Identify which cell holds the provided text, then report its [x, y] central coordinate. 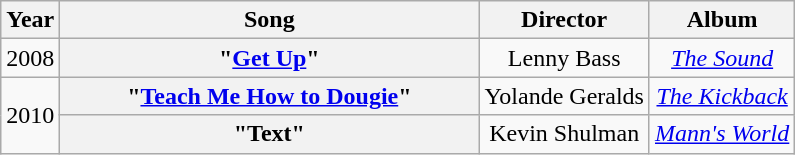
"Teach Me How to Dougie" [270, 96]
Lenny Bass [564, 58]
"Get Up" [270, 58]
The Sound [722, 58]
Mann's World [722, 134]
Song [270, 20]
2010 [30, 115]
Director [564, 20]
"Text" [270, 134]
2008 [30, 58]
Kevin Shulman [564, 134]
Album [722, 20]
Yolande Geralds [564, 96]
The Kickback [722, 96]
Year [30, 20]
